Scan for the cell matching the given text and deliver its (x, y) coordinate at center. 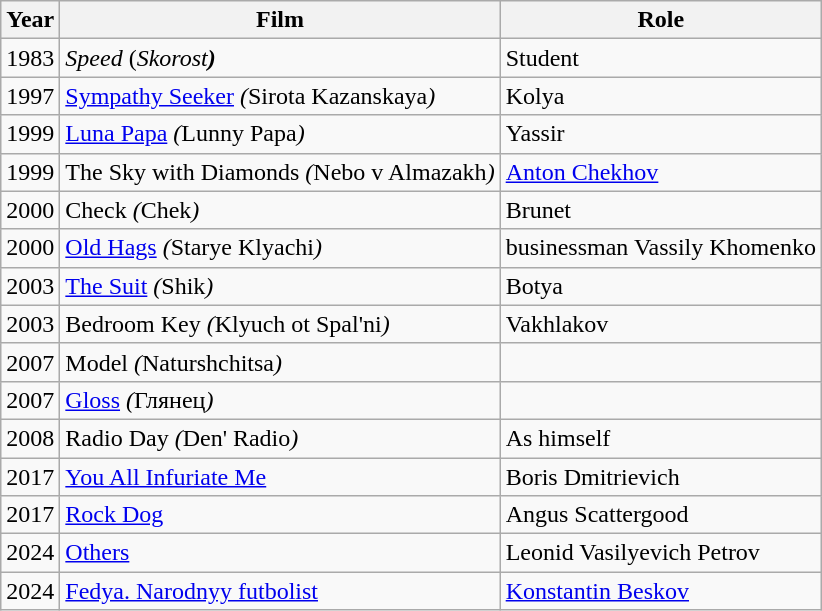
Others (280, 553)
Fedya. Narodnyy futbolist (280, 591)
Leonid Vasilyevich Petrov (660, 553)
2008 (30, 438)
The Sky with Diamonds (Nebo v Almazakh) (280, 172)
Speed (Skorost) (280, 58)
You All Infuriate Me (280, 477)
Old Hags (Starye Klyachi) (280, 248)
Sympathy Seeker (Sirota Kazanskaya) (280, 96)
Vakhlakov (660, 324)
As himself (660, 438)
Brunet (660, 210)
Luna Papa (Lunny Papa) (280, 134)
businessman Vassily Khomenko (660, 248)
Role (660, 20)
Rock Dog (280, 515)
Kolya (660, 96)
1997 (30, 96)
Anton Chekhov (660, 172)
Check (Chek) (280, 210)
Student (660, 58)
Year (30, 20)
Angus Scattergood (660, 515)
Gloss (Глянец) (280, 400)
Radio Day (Den' Radio) (280, 438)
Yassir (660, 134)
The Suit (Shik) (280, 286)
Model (Naturshchitsa) (280, 362)
Botya (660, 286)
Bedroom Key (Klyuch ot Spal'ni) (280, 324)
1983 (30, 58)
Boris Dmitrievich (660, 477)
Konstantin Beskov (660, 591)
Film (280, 20)
